Scan for the cell matching the given text and deliver its (x, y) coordinate at center. 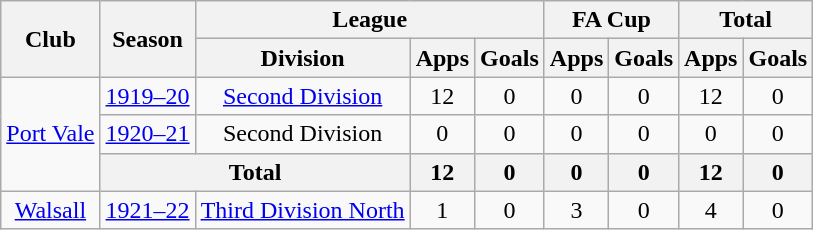
FA Cup (611, 20)
League (370, 20)
1920–21 (148, 134)
1 (442, 210)
1919–20 (148, 96)
4 (711, 210)
Season (148, 39)
1921–22 (148, 210)
Third Division North (302, 210)
Port Vale (50, 134)
Division (302, 58)
Walsall (50, 210)
Club (50, 39)
3 (576, 210)
